Search for the cell housing the specified text and yield its [X, Y] center coordinate. 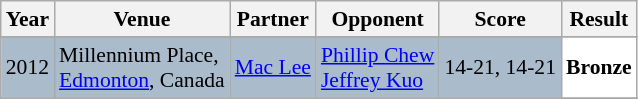
Venue [142, 19]
Score [500, 19]
Millennium Place,Edmonton, Canada [142, 68]
Phillip Chew Jeffrey Kuo [378, 68]
14-21, 14-21 [500, 68]
Year [28, 19]
Result [599, 19]
Opponent [378, 19]
Partner [273, 19]
Mac Lee [273, 68]
2012 [28, 68]
Bronze [599, 68]
